Return the [X, Y] coordinate for the center point of the cell that contains the specified text.  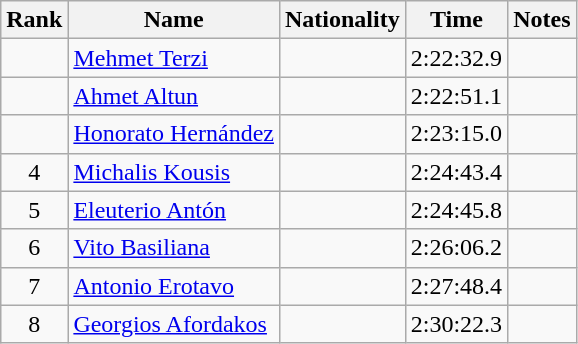
Rank [34, 20]
7 [34, 286]
2:27:48.4 [456, 286]
Mehmet Terzi [174, 58]
Time [456, 20]
Nationality [342, 20]
5 [34, 210]
Antonio Erotavo [174, 286]
Georgios Afordakos [174, 324]
8 [34, 324]
Honorato Hernández [174, 134]
Notes [542, 20]
Eleuterio Antón [174, 210]
Ahmet Altun [174, 96]
2:22:51.1 [456, 96]
2:30:22.3 [456, 324]
2:26:06.2 [456, 248]
2:22:32.9 [456, 58]
Vito Basiliana [174, 248]
Michalis Kousis [174, 172]
4 [34, 172]
2:24:43.4 [456, 172]
Name [174, 20]
2:23:15.0 [456, 134]
2:24:45.8 [456, 210]
6 [34, 248]
